Determine the [x, y] coordinate at the center of the cell enclosing the given text.  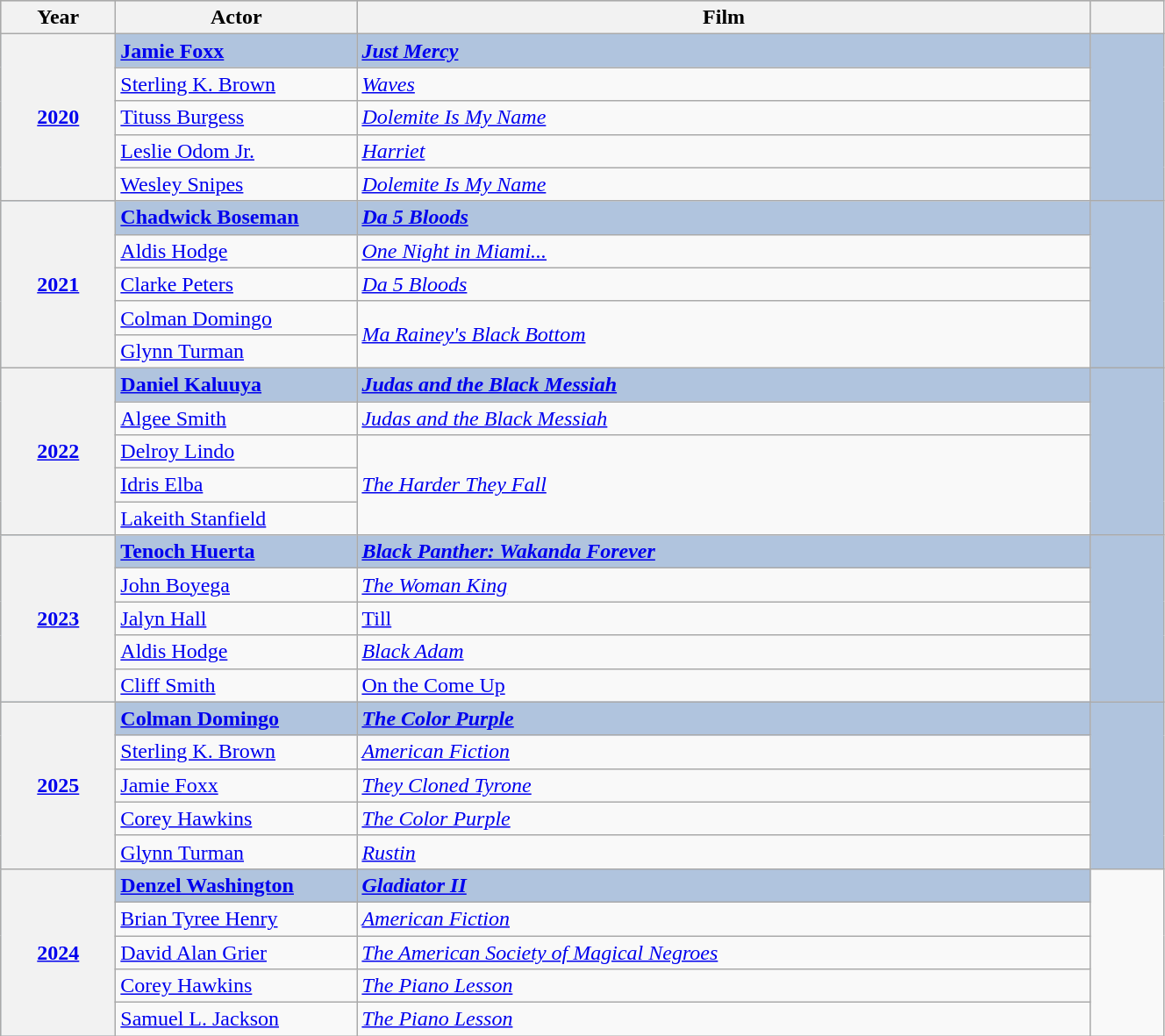
Cliff Smith [237, 685]
Black Adam [725, 652]
Till [725, 618]
Actor [237, 18]
Jalyn Hall [237, 618]
They Cloned Tyrone [725, 785]
John Boyega [237, 585]
Brian Tyree Henry [237, 918]
Wesley Snipes [237, 184]
David Alan Grier [237, 952]
Algee Smith [237, 418]
Black Panther: Wakanda Forever [725, 552]
2024 [58, 952]
2020 [58, 118]
Gladiator II [725, 885]
Waves [725, 84]
Tituss Burgess [237, 118]
Just Mercy [725, 51]
The American Society of Magical Negroes [725, 952]
One Night in Miami... [725, 251]
2021 [58, 284]
The Harder They Fall [725, 485]
Leslie Odom Jr. [237, 151]
Chadwick Boseman [237, 218]
On the Come Up [725, 685]
2025 [58, 785]
Denzel Washington [237, 885]
Lakeith Stanfield [237, 518]
2023 [58, 618]
Clarke Peters [237, 284]
Film [725, 18]
Ma Rainey's Black Bottom [725, 334]
Tenoch Huerta [237, 552]
Daniel Kaluuya [237, 384]
Rustin [725, 852]
Idris Elba [237, 485]
2022 [58, 451]
Harriet [725, 151]
Samuel L. Jackson [237, 1019]
The Woman King [725, 585]
Delroy Lindo [237, 452]
Year [58, 18]
